Return the (X, Y) coordinate for the center point of the cell that contains the specified text.  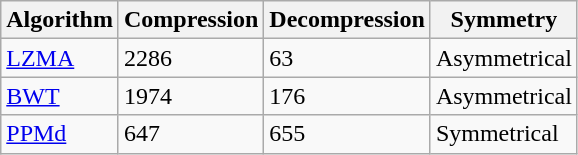
647 (190, 134)
LZMA (60, 58)
Symmetrical (504, 134)
Compression (190, 20)
Decompression (348, 20)
Algorithm (60, 20)
BWT (60, 96)
1974 (190, 96)
Symmetry (504, 20)
655 (348, 134)
176 (348, 96)
PPMd (60, 134)
2286 (190, 58)
63 (348, 58)
